Extract the [X, Y] coordinate from the center of the cell holding the provided text.  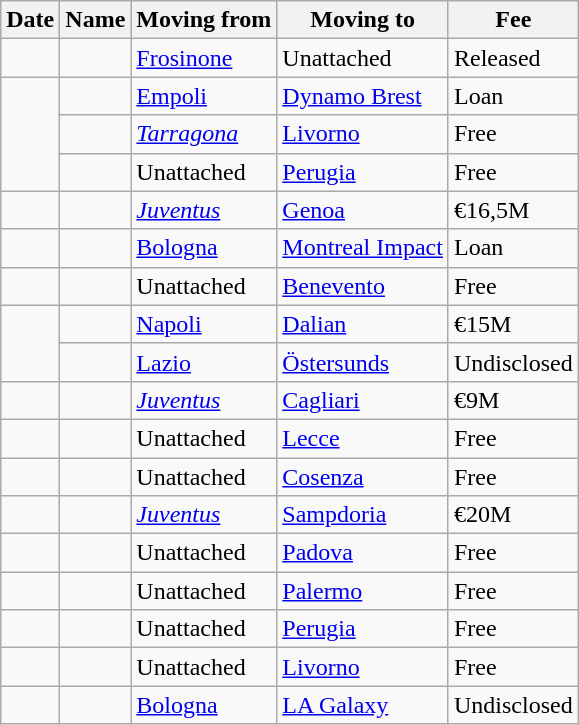
€16,5M [513, 210]
LA Galaxy [363, 705]
Lecce [363, 438]
Napoli [204, 324]
Sampdoria [363, 515]
Released [513, 58]
Cagliari [363, 400]
Name [96, 20]
€15M [513, 324]
€9M [513, 400]
Moving to [363, 20]
Benevento [363, 286]
Frosinone [204, 58]
Genoa [363, 210]
Östersunds [363, 362]
Lazio [204, 362]
Tarragona [204, 134]
Dalian [363, 324]
Padova [363, 553]
Moving from [204, 20]
Palermo [363, 591]
Empoli [204, 96]
Fee [513, 20]
€20M [513, 515]
Date [30, 20]
Montreal Impact [363, 248]
Dynamo Brest [363, 96]
Cosenza [363, 477]
